Identify which cell holds the provided text, then report its [X, Y] central coordinate. 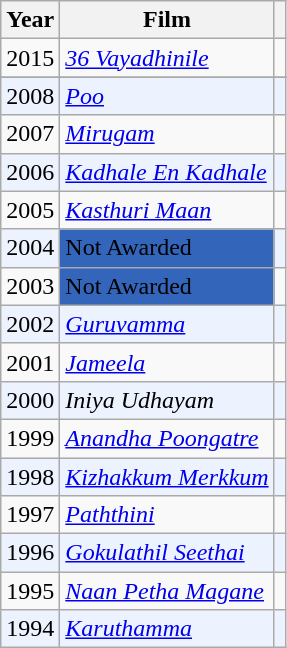
Iniya Udhayam [167, 400]
2007 [30, 134]
Jameela [167, 362]
2002 [30, 324]
1995 [30, 591]
1994 [30, 629]
2015 [30, 58]
2003 [30, 286]
Kizhakkum Merkkum [167, 477]
1996 [30, 553]
Mirugam [167, 134]
Kasthuri Maan [167, 210]
Gokulathil Seethai [167, 553]
2000 [30, 400]
2008 [30, 96]
Film [167, 20]
1999 [30, 438]
2005 [30, 210]
2001 [30, 362]
Karuthamma [167, 629]
Kadhale En Kadhale [167, 172]
Poo [167, 96]
2004 [30, 248]
1998 [30, 477]
2006 [30, 172]
Anandha Poongatre [167, 438]
36 Vayadhinile [167, 58]
1997 [30, 515]
Paththini [167, 515]
Year [30, 20]
Guruvamma [167, 324]
Naan Petha Magane [167, 591]
